Scan for the cell matching the given text and deliver its (X, Y) coordinate at center. 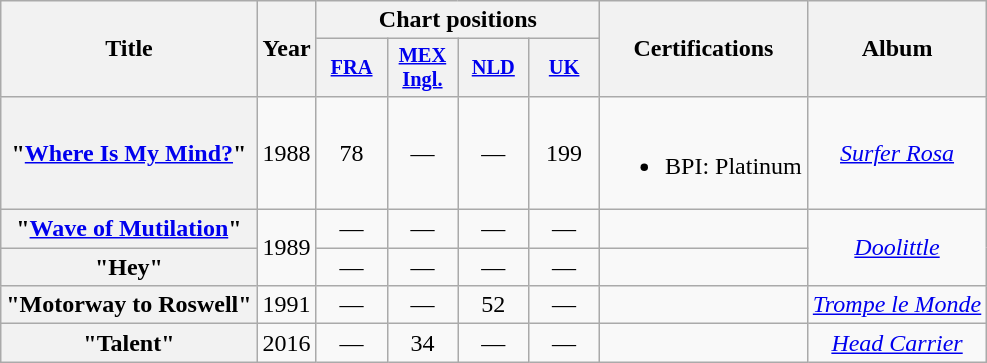
"Hey" (129, 267)
78 (352, 152)
Chart positions (458, 20)
2016 (286, 343)
34 (422, 343)
Certifications (704, 49)
Trompe le Monde (896, 305)
199 (564, 152)
"Where Is My Mind?" (129, 152)
BPI: Platinum (704, 152)
"Wave of Mutilation" (129, 229)
NLD (494, 68)
Doolittle (896, 248)
1991 (286, 305)
Title (129, 49)
Head Carrier (896, 343)
52 (494, 305)
UK (564, 68)
MEXIngl. (422, 68)
1989 (286, 248)
"Talent" (129, 343)
Surfer Rosa (896, 152)
1988 (286, 152)
"Motorway to Roswell" (129, 305)
Album (896, 49)
Year (286, 49)
FRA (352, 68)
